Pinpoint the cell where the given text exists, returning its [X, Y] midpoint coordinate. 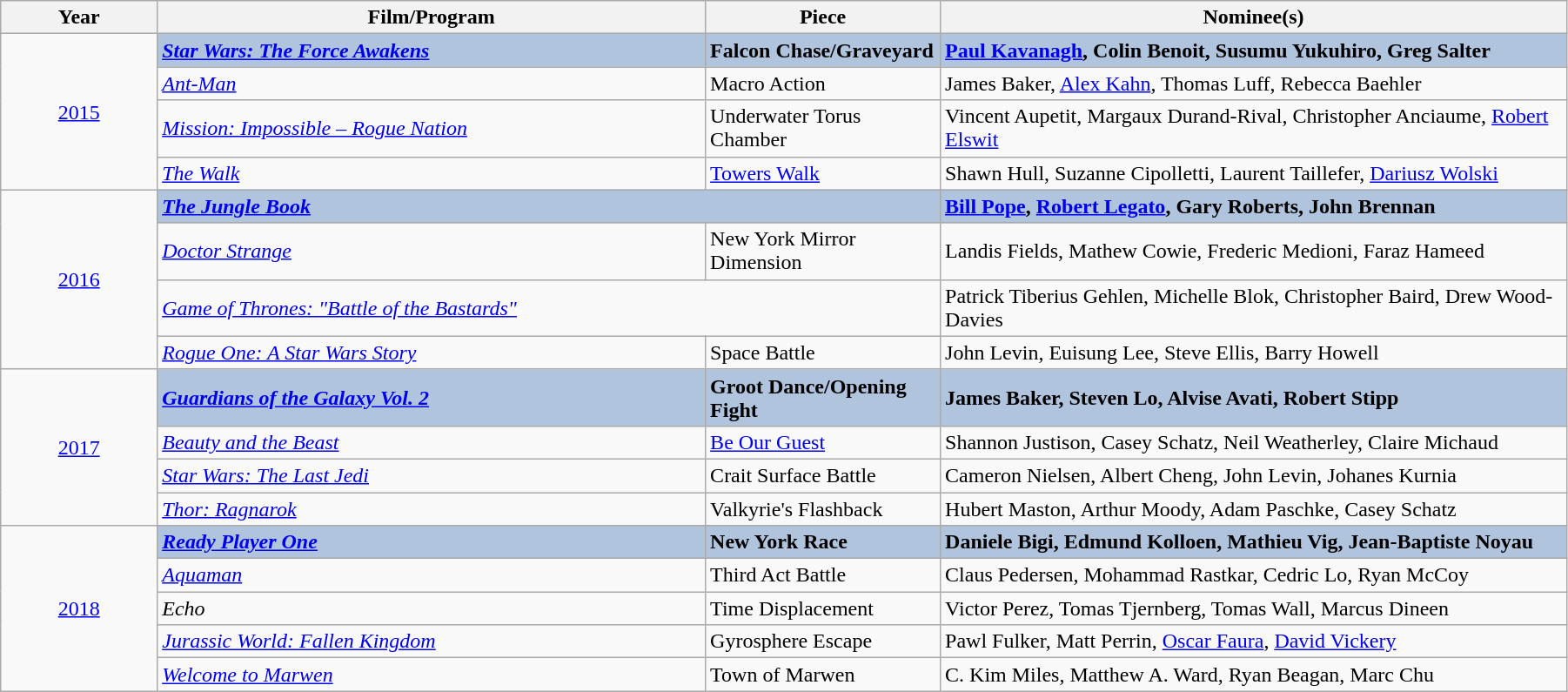
Paul Kavanagh, Colin Benoit, Susumu Yukuhiro, Greg Salter [1254, 50]
The Walk [432, 173]
Towers Walk [823, 173]
Hubert Maston, Arthur Moody, Adam Paschke, Casey Schatz [1254, 509]
Pawl Fulker, Matt Perrin, Oscar Faura, David Vickery [1254, 642]
Bill Pope, Robert Legato, Gary Roberts, John Brennan [1254, 206]
Macro Action [823, 84]
Vincent Aupetit, Margaux Durand-Rival, Christopher Anciaume, Robert Elswit [1254, 129]
Claus Pedersen, Mohammad Rastkar, Cedric Lo, Ryan McCoy [1254, 575]
Space Battle [823, 353]
Rogue One: A Star Wars Story [432, 353]
Nominee(s) [1254, 17]
Landis Fields, Mathew Cowie, Frederic Medioni, Faraz Hameed [1254, 251]
Gyrosphere Escape [823, 642]
Groot Dance/Opening Fight [823, 397]
Ant-Man [432, 84]
Shawn Hull, Suzanne Cipolletti, Laurent Taillefer, Dariusz Wolski [1254, 173]
John Levin, Euisung Lee, Steve Ellis, Barry Howell [1254, 353]
Daniele Bigi, Edmund Kolloen, Mathieu Vig, Jean-Baptiste Noyau [1254, 542]
Cameron Nielsen, Albert Cheng, John Levin, Johanes Kurnia [1254, 475]
Town of Marwen [823, 675]
Ready Player One [432, 542]
Piece [823, 17]
Star Wars: The Force Awakens [432, 50]
Thor: Ragnarok [432, 509]
C. Kim Miles, Matthew A. Ward, Ryan Beagan, Marc Chu [1254, 675]
Time Displacement [823, 608]
Aquaman [432, 575]
New York Mirror Dimension [823, 251]
Mission: Impossible – Rogue Nation [432, 129]
2017 [79, 447]
The Jungle Book [549, 206]
Guardians of the Galaxy Vol. 2 [432, 397]
Shannon Justison, Casey Schatz, Neil Weatherley, Claire Michaud [1254, 442]
2015 [79, 111]
2016 [79, 279]
Doctor Strange [432, 251]
Game of Thrones: "Battle of the Bastards" [549, 308]
Echo [432, 608]
James Baker, Steven Lo, Alvise Avati, Robert Stipp [1254, 397]
Victor Perez, Tomas Tjernberg, Tomas Wall, Marcus Dineen [1254, 608]
2018 [79, 608]
Be Our Guest [823, 442]
James Baker, Alex Kahn, Thomas Luff, Rebecca Baehler [1254, 84]
Falcon Chase/Graveyard [823, 50]
Star Wars: The Last Jedi [432, 475]
Beauty and the Beast [432, 442]
Third Act Battle [823, 575]
Year [79, 17]
Patrick Tiberius Gehlen, Michelle Blok, Christopher Baird, Drew Wood-Davies [1254, 308]
Welcome to Marwen [432, 675]
New York Race [823, 542]
Jurassic World: Fallen Kingdom [432, 642]
Underwater Torus Chamber [823, 129]
Crait Surface Battle [823, 475]
Valkyrie's Flashback [823, 509]
Film/Program [432, 17]
